For the text-containing cell, return its midpoint in (X, Y) coordinate format. 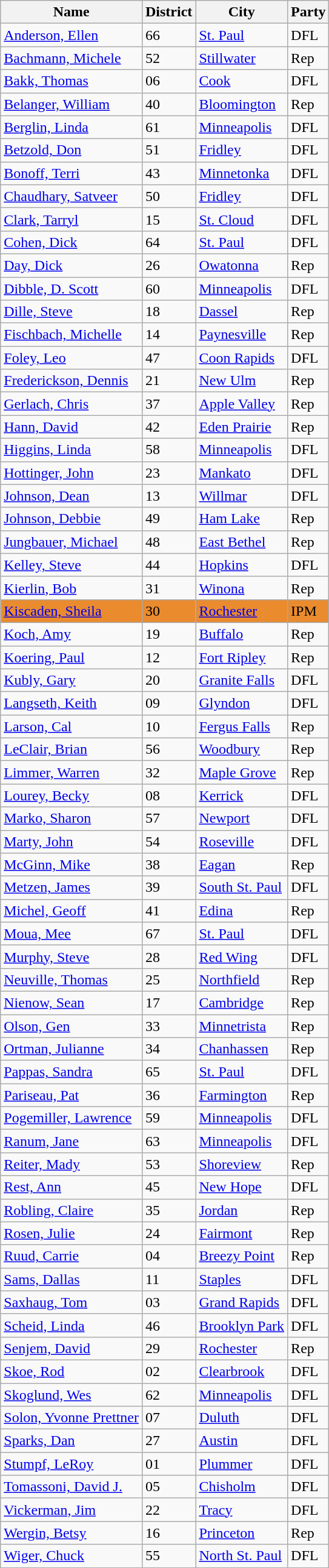
Staples (242, 1279)
Skoglund, Wes (71, 1394)
Shoreview (242, 1164)
East Bethel (242, 542)
Nienow, Sean (71, 1003)
Mankato (242, 473)
11 (168, 1279)
Breezy Point (242, 1256)
McGinn, Mike (71, 865)
Pariseau, Pat (71, 1095)
20 (168, 680)
Dibble, D. Scott (71, 289)
16 (168, 1533)
58 (168, 450)
Bachmann, Michele (71, 58)
12 (168, 657)
67 (168, 934)
Pappas, Sandra (71, 1072)
Saxhaug, Tom (71, 1302)
25 (168, 980)
10 (168, 726)
Roseville (242, 842)
Stillwater (242, 58)
Brooklyn Park (242, 1325)
60 (168, 289)
02 (168, 1371)
Hann, David (71, 427)
49 (168, 519)
Newport (242, 819)
57 (168, 819)
Tomassoni, David J. (71, 1487)
Eagan (242, 865)
Kierlin, Bob (71, 588)
Minnetrista (242, 1026)
39 (168, 888)
Woodbury (242, 749)
09 (168, 703)
17 (168, 1003)
14 (168, 335)
47 (168, 358)
40 (168, 104)
District (168, 12)
23 (168, 473)
29 (168, 1348)
IPM (308, 611)
43 (168, 173)
19 (168, 634)
Maple Grove (242, 772)
34 (168, 1049)
Reiter, Mady (71, 1164)
Foley, Leo (71, 358)
Stumpf, LeRoy (71, 1464)
Cambridge (242, 1003)
Hottinger, John (71, 473)
41 (168, 911)
Bakk, Thomas (71, 81)
Kiscaden, Sheila (71, 611)
Plummer (242, 1464)
Clark, Tarryl (71, 219)
Johnson, Debbie (71, 519)
Paynesville (242, 335)
Fergus Falls (242, 726)
Wergin, Betsy (71, 1533)
Dille, Steve (71, 312)
Chaudhary, Satveer (71, 196)
Kubly, Gary (71, 680)
Michel, Geoff (71, 911)
LeClair, Brian (71, 749)
54 (168, 842)
Clearbrook (242, 1371)
59 (168, 1118)
Larson, Cal (71, 726)
Metzen, James (71, 888)
65 (168, 1072)
24 (168, 1233)
21 (168, 381)
Frederickson, Dennis (71, 381)
64 (168, 242)
Ruud, Carrie (71, 1256)
Bonoff, Terri (71, 173)
63 (168, 1141)
Tracy (242, 1510)
Ortman, Julianne (71, 1049)
31 (168, 588)
Kerrick (242, 796)
City (242, 12)
07 (168, 1418)
Apple Valley (242, 404)
Chisholm (242, 1487)
Chanhassen (242, 1049)
Marko, Sharon (71, 819)
15 (168, 219)
13 (168, 496)
Higgins, Linda (71, 450)
Cook (242, 81)
03 (168, 1302)
44 (168, 565)
35 (168, 1210)
08 (168, 796)
37 (168, 404)
Marty, John (71, 842)
Ranum, Jane (71, 1141)
Koering, Paul (71, 657)
Grand Rapids (242, 1302)
Rest, Ann (71, 1187)
01 (168, 1464)
Fort Ripley (242, 657)
Skoe, Rod (71, 1371)
Minnetonka (242, 173)
55 (168, 1556)
61 (168, 127)
05 (168, 1487)
Day, Dick (71, 265)
St. Cloud (242, 219)
Scheid, Linda (71, 1325)
Kelley, Steve (71, 565)
Duluth (242, 1418)
Ham Lake (242, 519)
32 (168, 772)
Moua, Mee (71, 934)
Name (71, 12)
50 (168, 196)
Jungbauer, Michael (71, 542)
Dassel (242, 312)
Anderson, Ellen (71, 35)
Senjem, David (71, 1348)
Berglin, Linda (71, 127)
Olson, Gen (71, 1026)
Coon Rapids (242, 358)
48 (168, 542)
53 (168, 1164)
Eden Prairie (242, 427)
Sparks, Dan (71, 1441)
Farmington (242, 1095)
Lourey, Becky (71, 796)
66 (168, 35)
45 (168, 1187)
Austin (242, 1441)
Solon, Yvonne Prettner (71, 1418)
Winona (242, 588)
Limmer, Warren (71, 772)
Granite Falls (242, 680)
Glyndon (242, 703)
Langseth, Keith (71, 703)
Wiger, Chuck (71, 1556)
New Hope (242, 1187)
Vickerman, Jim (71, 1510)
04 (168, 1256)
22 (168, 1510)
South St. Paul (242, 888)
Betzold, Don (71, 150)
42 (168, 427)
Red Wing (242, 957)
New Ulm (242, 381)
Jordan (242, 1210)
Robling, Claire (71, 1210)
18 (168, 312)
Koch, Amy (71, 634)
36 (168, 1095)
Owatonna (242, 265)
Pogemiller, Lawrence (71, 1118)
Fischbach, Michelle (71, 335)
Hopkins (242, 565)
28 (168, 957)
52 (168, 58)
Buffalo (242, 634)
06 (168, 81)
Bloomington (242, 104)
Fairmont (242, 1233)
North St. Paul (242, 1556)
Sams, Dallas (71, 1279)
26 (168, 265)
Belanger, William (71, 104)
Party (308, 12)
56 (168, 749)
Princeton (242, 1533)
30 (168, 611)
Cohen, Dick (71, 242)
Edina (242, 911)
Neuville, Thomas (71, 980)
27 (168, 1441)
Murphy, Steve (71, 957)
Willmar (242, 496)
Johnson, Dean (71, 496)
Gerlach, Chris (71, 404)
33 (168, 1026)
46 (168, 1325)
62 (168, 1394)
Rosen, Julie (71, 1233)
Northfield (242, 980)
51 (168, 150)
38 (168, 865)
